Find where the given text appears and provide that cell's center as (X, Y) coordinate. 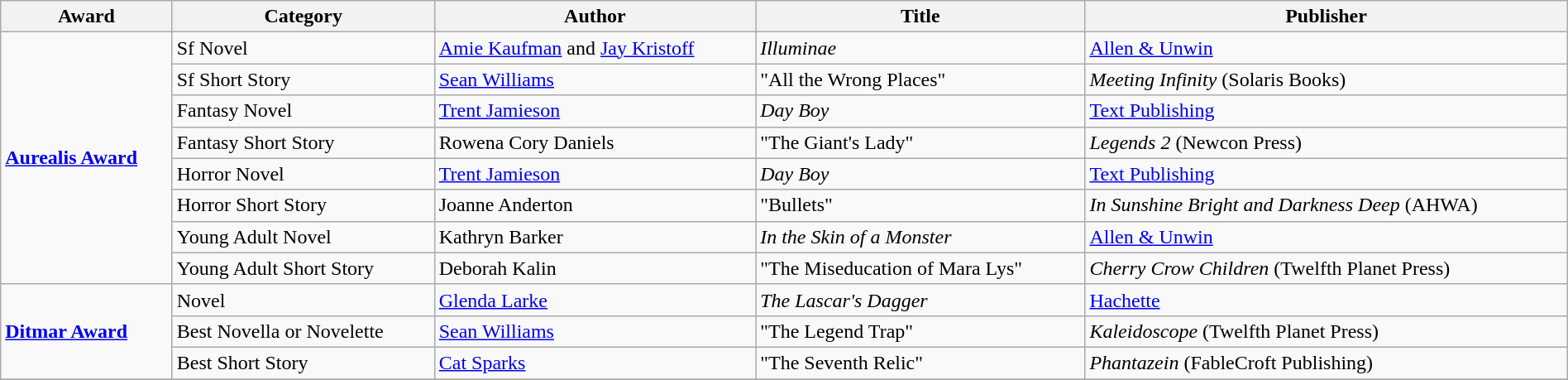
"Bullets" (920, 205)
Horror Novel (303, 174)
Publisher (1327, 17)
Young Adult Short Story (303, 268)
Cat Sparks (595, 363)
The Lascar's Dagger (920, 300)
Horror Short Story (303, 205)
Phantazein (FableCroft Publishing) (1327, 363)
In Sunshine Bright and Darkness Deep (AHWA) (1327, 205)
Category (303, 17)
Best Novella or Novelette (303, 331)
Title (920, 17)
Joanne Anderton (595, 205)
Glenda Larke (595, 300)
"The Legend Trap" (920, 331)
In the Skin of a Monster (920, 237)
"All the Wrong Places" (920, 79)
Deborah Kalin (595, 268)
Illuminae (920, 48)
Rowena Cory Daniels (595, 142)
"The Miseducation of Mara Lys" (920, 268)
Amie Kaufman and Jay Kristoff (595, 48)
Kathryn Barker (595, 237)
Novel (303, 300)
Award (86, 17)
Ditmar Award (86, 331)
"The Giant's Lady" (920, 142)
Fantasy Novel (303, 111)
Sf Novel (303, 48)
Legends 2 (Newcon Press) (1327, 142)
Young Adult Novel (303, 237)
Sf Short Story (303, 79)
Meeting Infinity (Solaris Books) (1327, 79)
Aurealis Award (86, 158)
Cherry Crow Children (Twelfth Planet Press) (1327, 268)
"The Seventh Relic" (920, 363)
Hachette (1327, 300)
Kaleidoscope (Twelfth Planet Press) (1327, 331)
Fantasy Short Story (303, 142)
Best Short Story (303, 363)
Author (595, 17)
